Detect which cell encompasses the target text, then output its (x, y) center coordinate. 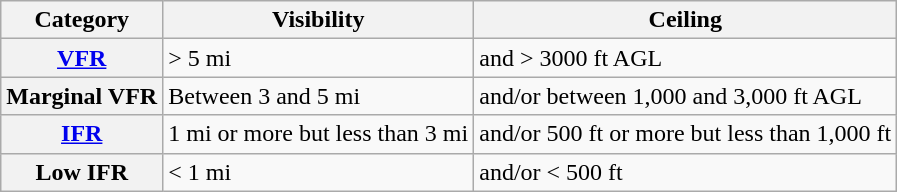
Ceiling (686, 20)
and/or < 500 ft (686, 172)
Marginal VFR (82, 96)
and/or between 1,000 and 3,000 ft AGL (686, 96)
VFR (82, 58)
and > 3000 ft AGL (686, 58)
Visibility (318, 20)
IFR (82, 134)
> 5 mi (318, 58)
1 mi or more but less than 3 mi (318, 134)
Between 3 and 5 mi (318, 96)
and/or 500 ft or more but less than 1,000 ft (686, 134)
Category (82, 20)
Low IFR (82, 172)
< 1 mi (318, 172)
